Return the [X, Y] coordinate for the center point of the cell that contains the specified text.  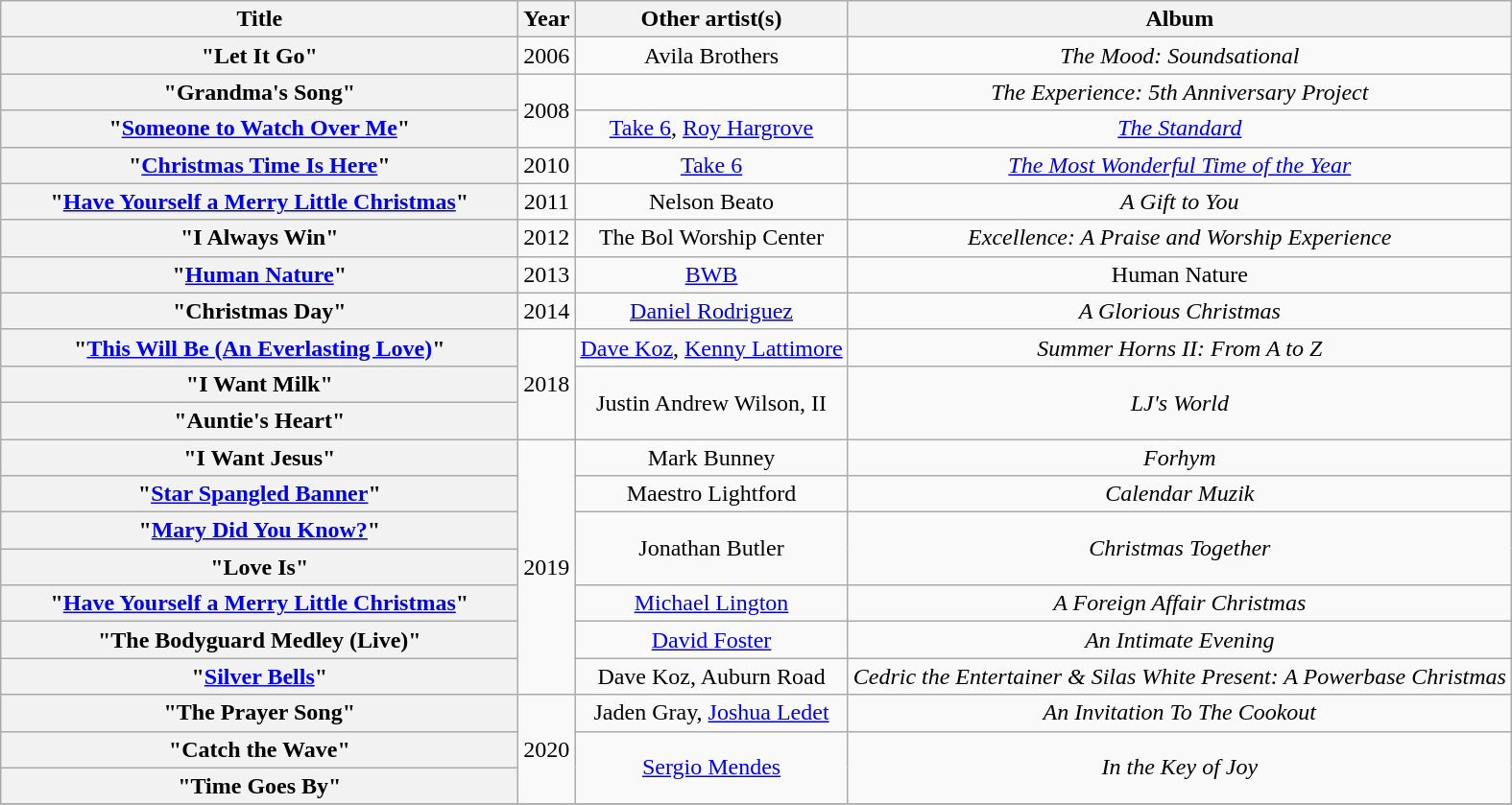
"Mary Did You Know?" [259, 531]
The Experience: 5th Anniversary Project [1179, 92]
"Christmas Day" [259, 311]
Take 6, Roy Hargrove [711, 129]
BWB [711, 274]
Calendar Muzik [1179, 494]
2006 [547, 56]
2018 [547, 384]
2013 [547, 274]
Other artist(s) [711, 19]
Cedric the Entertainer & Silas White Present: A Powerbase Christmas [1179, 676]
Mark Bunney [711, 458]
Daniel Rodriguez [711, 311]
"Christmas Time Is Here" [259, 165]
"The Prayer Song" [259, 713]
Forhym [1179, 458]
"Time Goes By" [259, 786]
"I Want Jesus" [259, 458]
Dave Koz, Kenny Lattimore [711, 347]
The Mood: Soundsational [1179, 56]
Maestro Lightford [711, 494]
Jonathan Butler [711, 549]
The Bol Worship Center [711, 238]
The Most Wonderful Time of the Year [1179, 165]
2020 [547, 749]
Dave Koz, Auburn Road [711, 676]
Human Nature [1179, 274]
"Let It Go" [259, 56]
An Intimate Evening [1179, 640]
Jaden Gray, Joshua Ledet [711, 713]
"Star Spangled Banner" [259, 494]
A Gift to You [1179, 201]
"This Will Be (An Everlasting Love)" [259, 347]
Sergio Mendes [711, 768]
2014 [547, 311]
A Glorious Christmas [1179, 311]
"I Always Win" [259, 238]
Michael Lington [711, 604]
Summer Horns II: From A to Z [1179, 347]
Avila Brothers [711, 56]
"Love Is" [259, 567]
"The Bodyguard Medley (Live)" [259, 640]
"Silver Bells" [259, 676]
2011 [547, 201]
2010 [547, 165]
"Human Nature" [259, 274]
Justin Andrew Wilson, II [711, 402]
"Catch the Wave" [259, 749]
A Foreign Affair Christmas [1179, 604]
2019 [547, 567]
LJ's World [1179, 402]
2008 [547, 110]
Christmas Together [1179, 549]
An Invitation To The Cookout [1179, 713]
"Auntie's Heart" [259, 420]
"Grandma's Song" [259, 92]
Album [1179, 19]
Take 6 [711, 165]
2012 [547, 238]
Year [547, 19]
Nelson Beato [711, 201]
David Foster [711, 640]
"I Want Milk" [259, 384]
Excellence: A Praise and Worship Experience [1179, 238]
"Someone to Watch Over Me" [259, 129]
Title [259, 19]
In the Key of Joy [1179, 768]
The Standard [1179, 129]
